Search for the cell housing the specified text and yield its (x, y) center coordinate. 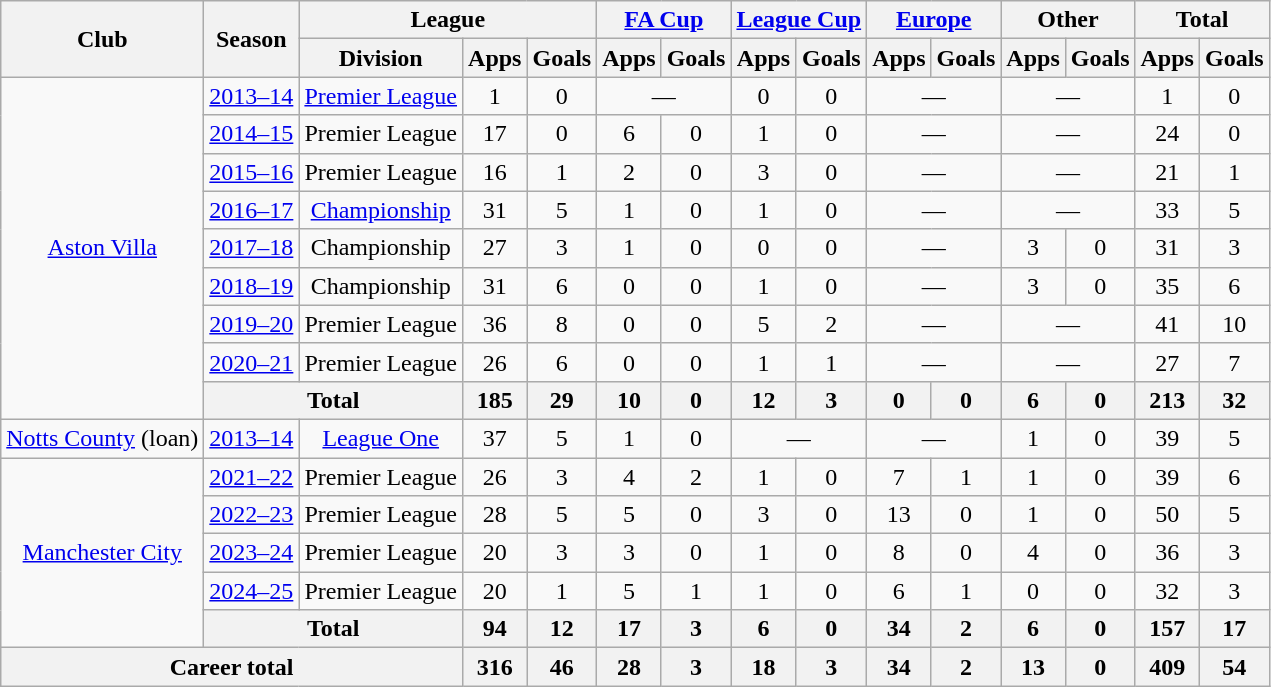
94 (495, 629)
2021–22 (252, 477)
2014–15 (252, 134)
409 (1167, 667)
League (448, 20)
16 (495, 172)
37 (495, 438)
21 (1167, 172)
18 (764, 667)
2015–16 (252, 172)
Division (381, 58)
33 (1167, 210)
213 (1167, 400)
Manchester City (102, 553)
2020–21 (252, 362)
2024–25 (252, 591)
185 (495, 400)
41 (1167, 324)
League Cup (799, 20)
2019–20 (252, 324)
2022–23 (252, 515)
157 (1167, 629)
2018–19 (252, 286)
24 (1167, 134)
FA Cup (664, 20)
316 (495, 667)
Other (1068, 20)
50 (1167, 515)
35 (1167, 286)
Club (102, 39)
2016–17 (252, 210)
Aston Villa (102, 248)
2017–18 (252, 248)
46 (562, 667)
2023–24 (252, 553)
29 (562, 400)
Europe (934, 20)
Notts County (loan) (102, 438)
League One (381, 438)
Season (252, 39)
54 (1234, 667)
Career total (232, 667)
